Return [X, Y] of the center of cell containing provided text 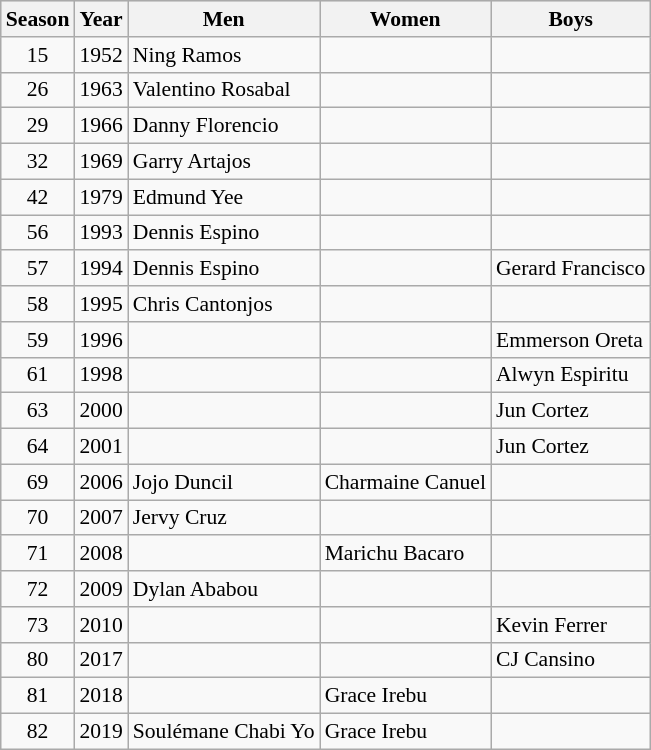
2018 [100, 696]
80 [38, 660]
Ning Ramos [224, 55]
1995 [100, 304]
2000 [100, 411]
1966 [100, 126]
Gerard Francisco [570, 269]
2019 [100, 732]
2009 [100, 589]
Valentino Rosabal [224, 90]
2008 [100, 554]
Alwyn Espiritu [570, 375]
Charmaine Canuel [406, 482]
82 [38, 732]
Marichu Bacaro [406, 554]
71 [38, 554]
Soulémane Chabi Yo [224, 732]
72 [38, 589]
Boys [570, 19]
1979 [100, 197]
2017 [100, 660]
Jervy Cruz [224, 518]
1998 [100, 375]
70 [38, 518]
69 [38, 482]
57 [38, 269]
61 [38, 375]
Emmerson Oreta [570, 340]
Kevin Ferrer [570, 625]
58 [38, 304]
2001 [100, 447]
Danny Florencio [224, 126]
64 [38, 447]
1963 [100, 90]
1994 [100, 269]
2006 [100, 482]
1969 [100, 162]
59 [38, 340]
2007 [100, 518]
1952 [100, 55]
Edmund Yee [224, 197]
Season [38, 19]
56 [38, 233]
Chris Cantonjos [224, 304]
Men [224, 19]
29 [38, 126]
Jojo Duncil [224, 482]
1996 [100, 340]
26 [38, 90]
Dylan Ababou [224, 589]
Garry Artajos [224, 162]
73 [38, 625]
CJ Cansino [570, 660]
Year [100, 19]
63 [38, 411]
32 [38, 162]
15 [38, 55]
Women [406, 19]
2010 [100, 625]
1993 [100, 233]
81 [38, 696]
42 [38, 197]
